Extract the [X, Y] coordinate from the center of the cell holding the provided text.  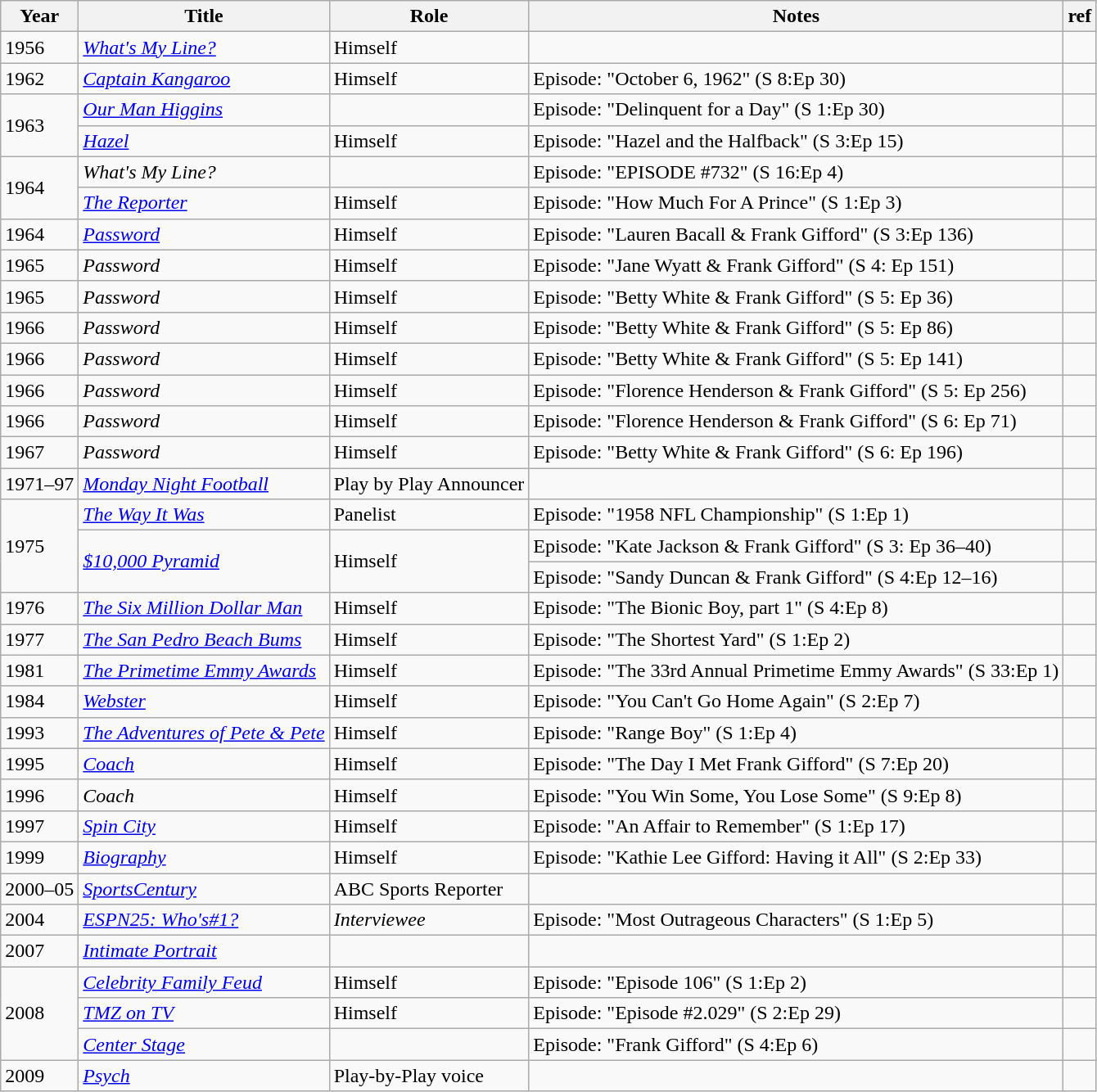
1999 [39, 857]
Episode: "October 6, 1962" (S 8:Ep 30) [796, 79]
Episode: "Lauren Bacall & Frank Gifford" (S 3:Ep 136) [796, 234]
Episode: "Sandy Duncan & Frank Gifford" (S 4:Ep 12–16) [796, 577]
1971–97 [39, 484]
2000–05 [39, 888]
Episode: "Episode #2.029" (S 2:Ep 29) [796, 1013]
1963 [39, 125]
2009 [39, 1076]
Episode: "Florence Henderson & Frank Gifford" (S 6: Ep 71) [796, 422]
1993 [39, 733]
Episode: "The Bionic Boy, part 1" (S 4:Ep 8) [796, 608]
Our Man Higgins [204, 110]
Captain Kangaroo [204, 79]
Episode: "Betty White & Frank Gifford" (S 5: Ep 141) [796, 359]
1996 [39, 795]
Spin City [204, 826]
Intimate Portrait [204, 951]
1997 [39, 826]
Episode: "Episode 106" (S 1:Ep 2) [796, 982]
Episode: "Betty White & Frank Gifford" (S 6: Ep 196) [796, 453]
Episode: "You Can't Go Home Again" (S 2:Ep 7) [796, 702]
The Primetime Emmy Awards [204, 670]
Episode: "Range Boy" (S 1:Ep 4) [796, 733]
SportsCentury [204, 888]
1981 [39, 670]
The Reporter [204, 203]
$10,000 Pyramid [204, 562]
2008 [39, 1013]
Episode: "Frank Gifford" (S 4:Ep 6) [796, 1045]
1995 [39, 764]
Episode: "Betty White & Frank Gifford" (S 5: Ep 36) [796, 296]
TMZ on TV [204, 1013]
ref [1080, 16]
Title [204, 16]
Episode: "Jane Wyatt & Frank Gifford" (S 4: Ep 151) [796, 265]
Episode: "Hazel and the Halfback" (S 3:Ep 15) [796, 141]
Center Stage [204, 1045]
Episode: "You Win Some, You Lose Some" (S 9:Ep 8) [796, 795]
Notes [796, 16]
ESPN25: Who's#1? [204, 920]
Play-by-Play voice [429, 1076]
Psych [204, 1076]
Hazel [204, 141]
1962 [39, 79]
Panelist [429, 515]
Episode: "Delinquent for a Day" (S 1:Ep 30) [796, 110]
ABC Sports Reporter [429, 888]
Episode: "Kate Jackson & Frank Gifford" (S 3: Ep 36–40) [796, 546]
Episode: "1958 NFL Championship" (S 1:Ep 1) [796, 515]
1976 [39, 608]
Role [429, 16]
Episode: "How Much For A Prince" (S 1:Ep 3) [796, 203]
Episode: "Betty White & Frank Gifford" (S 5: Ep 86) [796, 327]
Episode: "Most Outrageous Characters" (S 1:Ep 5) [796, 920]
Biography [204, 857]
1967 [39, 453]
Episode: "The 33rd Annual Primetime Emmy Awards" (S 33:Ep 1) [796, 670]
1984 [39, 702]
The San Pedro Beach Bums [204, 639]
Celebrity Family Feud [204, 982]
Episode: "EPISODE #732" (S 16:Ep 4) [796, 172]
The Adventures of Pete & Pete [204, 733]
Webster [204, 702]
The Way It Was [204, 515]
Episode: "Florence Henderson & Frank Gifford" (S 5: Ep 256) [796, 390]
Episode: "The Day I Met Frank Gifford" (S 7:Ep 20) [796, 764]
Episode: "An Affair to Remember" (S 1:Ep 17) [796, 826]
2007 [39, 951]
The Six Million Dollar Man [204, 608]
1975 [39, 546]
Episode: "The Shortest Yard" (S 1:Ep 2) [796, 639]
Interviewee [429, 920]
Episode: "Kathie Lee Gifford: Having it All" (S 2:Ep 33) [796, 857]
Year [39, 16]
1956 [39, 47]
1977 [39, 639]
Play by Play Announcer [429, 484]
Monday Night Football [204, 484]
2004 [39, 920]
